Locate the cell with the specified text and output its [X, Y] center coordinate. 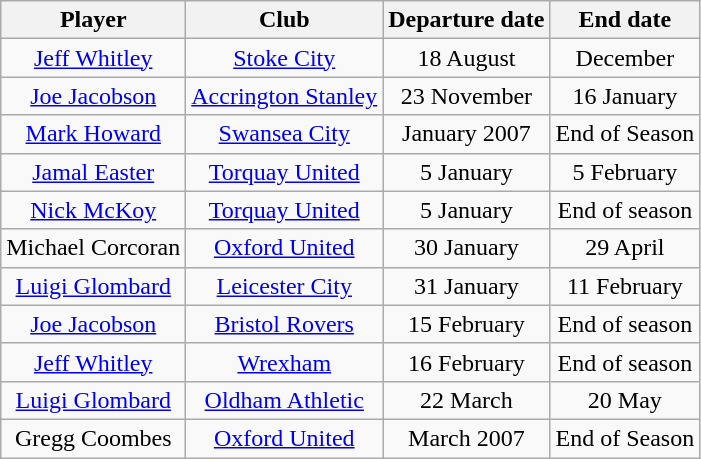
Gregg Coombes [94, 438]
Swansea City [284, 134]
Jamal Easter [94, 172]
16 February [466, 362]
January 2007 [466, 134]
18 August [466, 58]
Oldham Athletic [284, 400]
Departure date [466, 20]
Club [284, 20]
31 January [466, 286]
20 May [625, 400]
Player [94, 20]
Mark Howard [94, 134]
30 January [466, 248]
Nick McKoy [94, 210]
Bristol Rovers [284, 324]
End date [625, 20]
22 March [466, 400]
29 April [625, 248]
Stoke City [284, 58]
Wrexham [284, 362]
16 January [625, 96]
Leicester City [284, 286]
Accrington Stanley [284, 96]
15 February [466, 324]
5 February [625, 172]
March 2007 [466, 438]
23 November [466, 96]
11 February [625, 286]
December [625, 58]
Michael Corcoran [94, 248]
